For the text-containing cell, return its midpoint in (x, y) coordinate format. 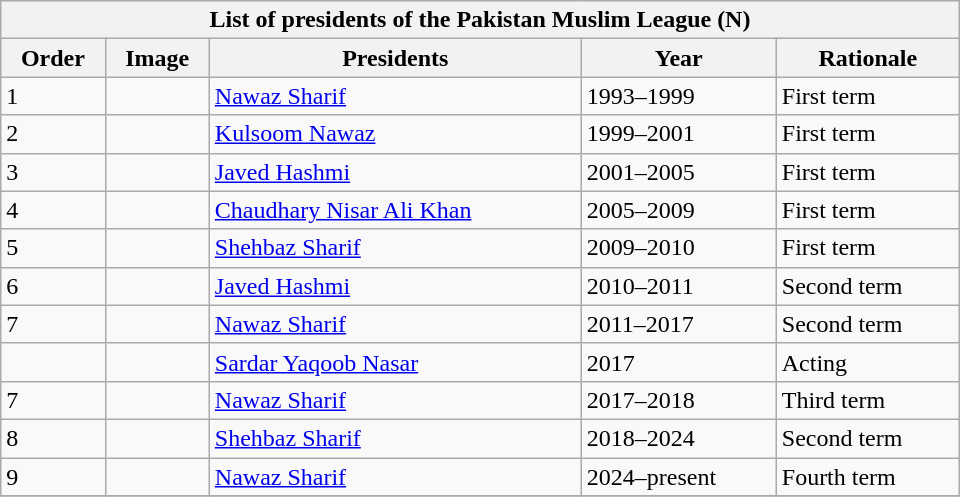
Kulsoom Nawaz (395, 134)
1 (53, 96)
2 (53, 134)
2009–2010 (678, 248)
5 (53, 248)
Fourth term (868, 477)
1993–1999 (678, 96)
Presidents (395, 58)
9 (53, 477)
6 (53, 286)
2001–2005 (678, 172)
2024–present (678, 477)
8 (53, 438)
Image (157, 58)
2017–2018 (678, 400)
Acting (868, 362)
1999–2001 (678, 134)
Chaudhary Nisar Ali Khan (395, 210)
2010–2011 (678, 286)
2018–2024 (678, 438)
4 (53, 210)
Rationale (868, 58)
2005–2009 (678, 210)
Third term (868, 400)
2017 (678, 362)
2011–2017 (678, 324)
List of presidents of the Pakistan Muslim League (N) (480, 20)
Order (53, 58)
3 (53, 172)
Year (678, 58)
Sardar Yaqoob Nasar (395, 362)
